Scan for the cell matching the given text and deliver its [X, Y] coordinate at center. 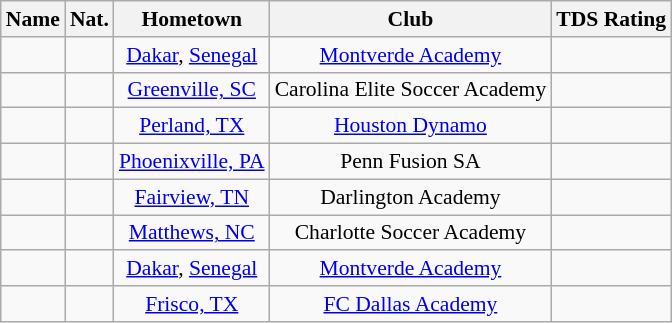
Matthews, NC [192, 233]
Name [33, 19]
TDS Rating [611, 19]
Hometown [192, 19]
Darlington Academy [411, 197]
Nat. [90, 19]
Club [411, 19]
Phoenixville, PA [192, 162]
Charlotte Soccer Academy [411, 233]
Greenville, SC [192, 90]
Carolina Elite Soccer Academy [411, 90]
Penn Fusion SA [411, 162]
Houston Dynamo [411, 126]
Frisco, TX [192, 304]
Fairview, TN [192, 197]
FC Dallas Academy [411, 304]
Perland, TX [192, 126]
